Locate the cell with the specified text and output its [x, y] center coordinate. 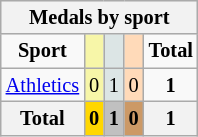
Athletics [42, 85]
Sport [42, 51]
Medals by sport [100, 17]
